Locate the cell with the specified text and output its [X, Y] center coordinate. 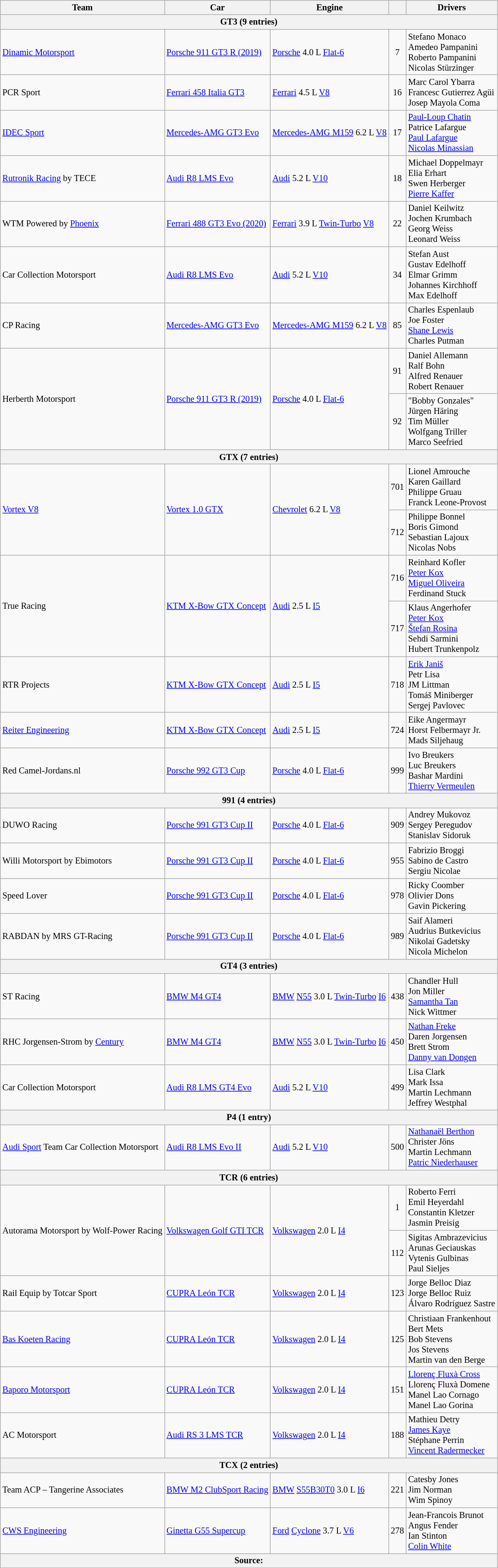
Vortex 1.0 GTX [217, 510]
CP Racing [82, 325]
WTM Powered by Phoenix [82, 224]
Ferrari 458 Italia GT3 [217, 92]
Marc Carol Ybarra Francesc Gutierrez Agüi Josep Mayola Coma [451, 92]
438 [397, 996]
RABDAN by MRS GT-Racing [82, 936]
Car [217, 7]
123 [397, 1293]
PCR Sport [82, 92]
724 [397, 730]
Daniel Keilwitz Jochen Krumbach Georg Weiss Leonard Weiss [451, 224]
Ferrari 488 GT3 Evo (2020) [217, 224]
GT3 (9 entries) [249, 22]
AC Motorsport [82, 1435]
Llorenç Fluxà Cross Llorenç Fluxà Domene Manel Lao Cornago Manel Lao Gorina [451, 1390]
Willi Motorsport by Ebimotors [82, 861]
85 [397, 325]
Porsche 992 GT3 Cup [217, 770]
Fabrizio Broggi Sabino de Castro Sergiu Nicolae [451, 861]
991 (4 entries) [249, 801]
Erik Janiš Petr Lisa JM Littman Tomáš Miniberger Sergej Pavlovec [451, 685]
17 [397, 133]
Catesby Jones Jim Norman Wim Spinoy [451, 1490]
Red Camel-Jordans.nl [82, 770]
955 [397, 861]
Team ACP – Tangerine Associates [82, 1490]
Rail Equip by Totcar Sport [82, 1293]
GTX (7 entries) [249, 457]
Ferrari 4.5 L V8 [330, 92]
Audi R8 LMS Evo II [217, 1147]
IDEC Sport [82, 133]
22 [397, 224]
Stefano Monaco Amedeo Pampanini Roberto Pampanini Nicolas Stürzinger [451, 52]
Ford Cyclone 3.7 L V6 [330, 1530]
18 [397, 178]
Klaus Angerhofer Peter Kox Štefan Rosina Sehdi Sarmini Hubert Trunkenpolz [451, 629]
Nathanaël Berthon Christer Jöns Martin Lechmann Patric Niederhauser [451, 1147]
ST Racing [82, 996]
BMW M2 ClubSport Racing [217, 1490]
16 [397, 92]
91 [397, 371]
Sigitas Ambrazevicius Arunas Geciauskas Vytenis Gulbinas Paul Sieljes [451, 1253]
Baporo Motorsport [82, 1390]
Ferrari 3.9 L Twin-Turbo V8 [330, 224]
Engine [330, 7]
Team [82, 7]
Reiter Engineering [82, 730]
151 [397, 1390]
Lisa Clark Mark Issa Martin Lechmann Jeffrey Westphal [451, 1087]
Bas Koeten Racing [82, 1339]
Eike Angermayr Horst Felbermayr Jr. Mads Siljehaug [451, 730]
989 [397, 936]
701 [397, 487]
Mathieu Detry James Kaye Stéphane Perrin Vincent Radermecker [451, 1435]
Reinhard Kofler Peter Kox Miguel Oliveira Ferdinand Stuck [451, 578]
Charles Espenlaub Joe Foster Shane Lewis Charles Putman [451, 325]
Nathan Freke Daren Jorgensen Brett Strom Danny van Dongen [451, 1042]
GT4 (3 entries) [249, 966]
Chandler Hull Jon Miller Samantha Tan Nick Wittmer [451, 996]
RHC Jorgensen-Strom by Century [82, 1042]
717 [397, 629]
188 [397, 1435]
Rutronik Racing by TECE [82, 178]
978 [397, 896]
Audi R8 LMS GT4 Evo [217, 1087]
Drivers [451, 7]
450 [397, 1042]
Jean-Francois Brunot Angus Fender Ian Stinton Colin White [451, 1530]
Christiaan Frankenhout Bert Mets Bob Stevens Jos Stevens Martin van den Berge [451, 1339]
Herberth Motorsport [82, 398]
Audi Sport Team Car Collection Motorsport [82, 1147]
Paul-Loup Chatin Patrice Lafargue Paul Lafargue Nicolas Minassian [451, 133]
CWS Engineering [82, 1530]
Andrey Mukovoz Sergey Peregudov Stanislav Sidoruk [451, 825]
BMW S55B30T0 3.0 L I6 [330, 1490]
Vortex V8 [82, 510]
221 [397, 1490]
Michael Doppelmayr Elia Erhart Swen Herberger Pierre Kaffer [451, 178]
499 [397, 1087]
Lionel Amrouche Karen Gaillard Philippe Gruau Franck Leone-Provost [451, 487]
Ivo Breukers Luc Breukers Bashar Mardini Thierry Vermeulen [451, 770]
278 [397, 1530]
True Racing [82, 606]
Audi RS 3 LMS TCR [217, 1435]
Dinamic Motorsport [82, 52]
Roberto Ferri Emil Heyerdahl Constantin Kletzer Jasmin Preisig [451, 1208]
Chevrolet 6.2 L V8 [330, 510]
112 [397, 1253]
Ricky Coomber Olivier Dons Gavin Pickering [451, 896]
DUWO Racing [82, 825]
"Bobby Gonzales" Jürgen Häring Tim Müller Wolfgang Triller Marco Seefried [451, 422]
718 [397, 685]
Jorge Belloc Diaz Jorge Belloc Ruiz Álvaro Rodríguez Sastre [451, 1293]
1 [397, 1208]
TCR (6 entries) [249, 1177]
Ginetta G55 Supercup [217, 1530]
712 [397, 532]
500 [397, 1147]
Speed Lover [82, 896]
Autorama Motorsport by Wolf-Power Racing [82, 1230]
RTR Projects [82, 685]
999 [397, 770]
Philippe Bonnel Boris Gimond Sebastian Lajoux Nicolas Nobs [451, 532]
716 [397, 578]
Stefan Aust Gustav Edelhoff Elmar Grimm Johannes Kirchhoff Max Edelhoff [451, 275]
Volkswagen Golf GTI TCR [217, 1230]
34 [397, 275]
92 [397, 422]
7 [397, 52]
Source: [249, 1561]
TCX (2 entries) [249, 1465]
Saif Alameri Audrius Butkevicius Nikolai Gadetsky Nicola Michelon [451, 936]
P4 (1 entry) [249, 1117]
125 [397, 1339]
909 [397, 825]
Daniel Allemann Ralf Bohn Alfred Renauer Robert Renauer [451, 371]
